From the cell containing the given text, extract its center point as (X, Y) coordinate. 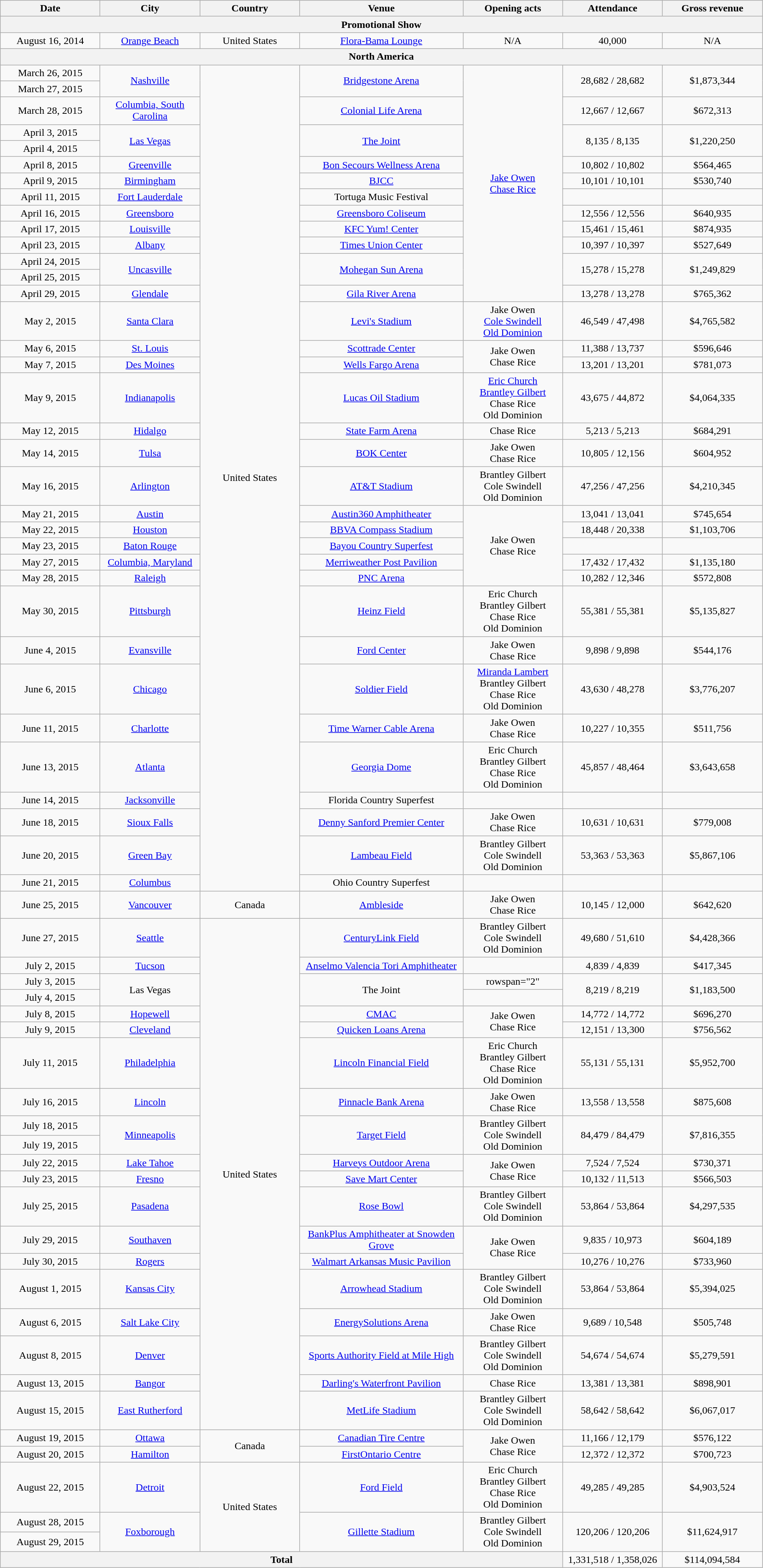
MetLife Stadium (381, 1410)
12,372 / 12,372 (613, 1454)
Pittsburgh (150, 612)
$700,723 (712, 1454)
$5,135,827 (712, 612)
August 16, 2014 (50, 41)
$672,313 (712, 111)
Nashville (150, 81)
Attendance (613, 8)
Ohio Country Superfest (381, 883)
28,682 / 28,682 (613, 81)
Fresno (150, 1179)
$781,073 (712, 365)
13,381 / 13,381 (613, 1383)
Birmingham (150, 181)
43,630 / 48,278 (613, 689)
$756,562 (712, 1030)
May 22, 2015 (50, 530)
Walmart Arkansas Music Pavilion (381, 1261)
$596,646 (712, 349)
Jacksonville (150, 800)
August 8, 2015 (50, 1355)
June 4, 2015 (50, 651)
$765,362 (712, 294)
April 29, 2015 (50, 294)
Merriweather Post Pavilion (381, 562)
Ambleside (381, 904)
CenturyLink Field (381, 938)
July 23, 2015 (50, 1179)
Kansas City (150, 1289)
June 6, 2015 (50, 689)
Gross revenue (712, 8)
Mohegan Sun Arena (381, 269)
July 18, 2015 (50, 1126)
Opening acts (513, 8)
Atlanta (150, 767)
$4,765,582 (712, 321)
June 14, 2015 (50, 800)
Fort Lauderdale (150, 197)
$564,465 (712, 165)
Target Field (381, 1135)
May 14, 2015 (50, 453)
18,448 / 20,338 (613, 530)
10,101 / 10,101 (613, 181)
July 22, 2015 (50, 1163)
May 2, 2015 (50, 321)
August 6, 2015 (50, 1322)
August 29, 2015 (50, 1542)
EnergySolutions Arena (381, 1322)
May 23, 2015 (50, 546)
May 7, 2015 (50, 365)
$779,008 (712, 822)
AT&T Stadium (381, 486)
10,145 / 12,000 (613, 904)
Columbia, South Carolina (150, 111)
June 18, 2015 (50, 822)
PNC Arena (381, 578)
Santa Clara (150, 321)
49,285 / 49,285 (613, 1487)
10,227 / 10,355 (613, 728)
August 19, 2015 (50, 1438)
March 28, 2015 (50, 111)
August 28, 2015 (50, 1522)
Orange Beach (150, 41)
FirstOntario Centre (381, 1454)
KFC Yum! Center (381, 229)
12,556 / 12,556 (613, 213)
$696,270 (712, 1014)
$544,176 (712, 651)
Lake Tahoe (150, 1163)
Pinnacle Bank Arena (381, 1102)
Salt Lake City (150, 1322)
May 16, 2015 (50, 486)
July 16, 2015 (50, 1102)
July 11, 2015 (50, 1063)
Ford Field (381, 1487)
Tortuga Music Festival (381, 197)
10,282 / 12,346 (613, 578)
13,201 / 13,201 (613, 365)
Uncasville (150, 269)
Baton Rouge (150, 546)
April 3, 2015 (50, 132)
9,898 / 9,898 (613, 651)
August 13, 2015 (50, 1383)
Cleveland (150, 1030)
rowspan="2" (513, 981)
Greensboro (150, 213)
Levi's Stadium (381, 321)
120,206 / 120,206 (613, 1532)
Promotional Show (381, 25)
April 4, 2015 (50, 148)
Gila River Arena (381, 294)
May 21, 2015 (50, 514)
$1,103,706 (712, 530)
Denver (150, 1355)
Philadelphia (150, 1063)
Hamilton (150, 1454)
14,772 / 14,772 (613, 1014)
Rogers (150, 1261)
Southaven (150, 1239)
$4,903,524 (712, 1487)
Des Moines (150, 365)
March 27, 2015 (50, 89)
55,381 / 55,381 (613, 612)
May 6, 2015 (50, 349)
July 29, 2015 (50, 1239)
Charlotte (150, 728)
$745,654 (712, 514)
$572,808 (712, 578)
May 27, 2015 (50, 562)
11,166 / 12,179 (613, 1438)
Detroit (150, 1487)
$1,873,344 (712, 81)
Scottrade Center (381, 349)
54,674 / 54,674 (613, 1355)
Lucas Oil Stadium (381, 398)
BJCC (381, 181)
12,667 / 12,667 (613, 111)
$1,249,829 (712, 269)
Ottawa (150, 1438)
$3,643,658 (712, 767)
June 20, 2015 (50, 855)
Sports Authority Field at Mile High (381, 1355)
$5,952,700 (712, 1063)
North America (381, 57)
$875,608 (712, 1102)
State Farm Arena (381, 431)
May 28, 2015 (50, 578)
10,805 / 12,156 (613, 453)
July 2, 2015 (50, 965)
CMAC (381, 1014)
April 24, 2015 (50, 261)
$730,371 (712, 1163)
Colonial Life Arena (381, 111)
10,802 / 10,802 (613, 165)
Austin360 Amphitheater (381, 514)
$4,064,335 (712, 398)
Darling's Waterfront Pavilion (381, 1383)
$3,776,207 (712, 689)
Heinz Field (381, 612)
Austin (150, 514)
July 8, 2015 (50, 1014)
July 3, 2015 (50, 981)
7,524 / 7,524 (613, 1163)
Save Mart Center (381, 1179)
Wells Fargo Arena (381, 365)
40,000 (613, 41)
Total (282, 1560)
$511,756 (712, 728)
53,363 / 53,363 (613, 855)
Green Bay (150, 855)
August 22, 2015 (50, 1487)
Albany (150, 245)
4,839 / 4,839 (613, 965)
Hidalgo (150, 431)
$604,952 (712, 453)
Greensboro Coliseum (381, 213)
BBVA Compass Stadium (381, 530)
Quicken Loans Arena (381, 1030)
$642,620 (712, 904)
Vancouver (150, 904)
August 15, 2015 (50, 1410)
July 30, 2015 (50, 1261)
Bayou Country Superfest (381, 546)
$5,279,591 (712, 1355)
July 9, 2015 (50, 1030)
Lambeau Field (381, 855)
Tucson (150, 965)
9,835 / 10,973 (613, 1239)
July 19, 2015 (50, 1145)
Minneapolis (150, 1135)
Arlington (150, 486)
April 9, 2015 (50, 181)
10,631 / 10,631 (613, 822)
August 1, 2015 (50, 1289)
Time Warner Cable Arena (381, 728)
April 16, 2015 (50, 213)
10,397 / 10,397 (613, 245)
Anselmo Valencia Tori Amphitheater (381, 965)
5,213 / 5,213 (613, 431)
Louisville (150, 229)
47,256 / 47,256 (613, 486)
BOK Center (381, 453)
$417,345 (712, 965)
$1,183,500 (712, 989)
Indianapolis (150, 398)
St. Louis (150, 349)
May 12, 2015 (50, 431)
$576,122 (712, 1438)
June 21, 2015 (50, 883)
$4,297,535 (712, 1206)
10,132 / 11,513 (613, 1179)
1,331,518 / 1,358,026 (613, 1560)
Columbus (150, 883)
City (150, 8)
$566,503 (712, 1179)
Denny Sanford Premier Center (381, 822)
Columbia, Maryland (150, 562)
Seattle (150, 938)
$6,067,017 (712, 1410)
13,278 / 13,278 (613, 294)
April 11, 2015 (50, 197)
84,479 / 84,479 (613, 1135)
April 23, 2015 (50, 245)
Greenville (150, 165)
Soldier Field (381, 689)
$114,094,584 (712, 1560)
Florida Country Superfest (381, 800)
April 8, 2015 (50, 165)
$527,649 (712, 245)
June 13, 2015 (50, 767)
$684,291 (712, 431)
Rose Bowl (381, 1206)
April 25, 2015 (50, 277)
Bangor (150, 1383)
May 30, 2015 (50, 612)
$1,220,250 (712, 140)
BankPlus Amphitheater at Snowden Grove (381, 1239)
10,276 / 10,276 (613, 1261)
June 11, 2015 (50, 728)
Jake OwenCole SwindellOld Dominion (513, 321)
East Rutherford (150, 1410)
13,041 / 13,041 (613, 514)
Harveys Outdoor Arena (381, 1163)
Ford Center (381, 651)
43,675 / 44,872 (613, 398)
$4,210,345 (712, 486)
Glendale (150, 294)
July 25, 2015 (50, 1206)
Pasadena (150, 1206)
March 26, 2015 (50, 73)
58,642 / 58,642 (613, 1410)
$640,935 (712, 213)
Miranda LambertBrantley GilbertChase RiceOld Dominion (513, 689)
$733,960 (712, 1261)
Bon Secours Wellness Arena (381, 165)
$11,624,917 (712, 1532)
Venue (381, 8)
August 20, 2015 (50, 1454)
12,151 / 13,300 (613, 1030)
Lincoln (150, 1102)
$505,748 (712, 1322)
Bridgestone Arena (381, 81)
Canadian Tire Centre (381, 1438)
April 17, 2015 (50, 229)
$7,816,355 (712, 1135)
$5,867,106 (712, 855)
Houston (150, 530)
May 9, 2015 (50, 398)
Chicago (150, 689)
Sioux Falls (150, 822)
8,135 / 8,135 (613, 140)
49,680 / 51,610 (613, 938)
$1,135,180 (712, 562)
15,461 / 15,461 (613, 229)
Tulsa (150, 453)
13,558 / 13,558 (613, 1102)
46,549 / 47,498 (613, 321)
$874,935 (712, 229)
Country (250, 8)
Date (50, 8)
$530,740 (712, 181)
$4,428,366 (712, 938)
15,278 / 15,278 (613, 269)
$604,189 (712, 1239)
55,131 / 55,131 (613, 1063)
$898,901 (712, 1383)
11,388 / 13,737 (613, 349)
8,219 / 8,219 (613, 989)
17,432 / 17,432 (613, 562)
June 27, 2015 (50, 938)
45,857 / 48,464 (613, 767)
Flora-Bama Lounge (381, 41)
Hopewell (150, 1014)
Georgia Dome (381, 767)
9,689 / 10,548 (613, 1322)
July 4, 2015 (50, 997)
$5,394,025 (712, 1289)
Foxborough (150, 1532)
Gillette Stadium (381, 1532)
June 25, 2015 (50, 904)
Lincoln Financial Field (381, 1063)
Evansville (150, 651)
Arrowhead Stadium (381, 1289)
Times Union Center (381, 245)
Raleigh (150, 578)
